Find where the given text appears and provide that cell's center as [X, Y] coordinate. 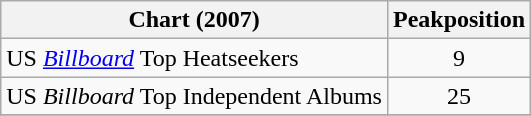
US Billboard Top Heatseekers [194, 58]
Peakposition [458, 20]
25 [458, 96]
Chart (2007) [194, 20]
9 [458, 58]
US Billboard Top Independent Albums [194, 96]
